Find where the given text appears and provide that cell's center as [x, y] coordinate. 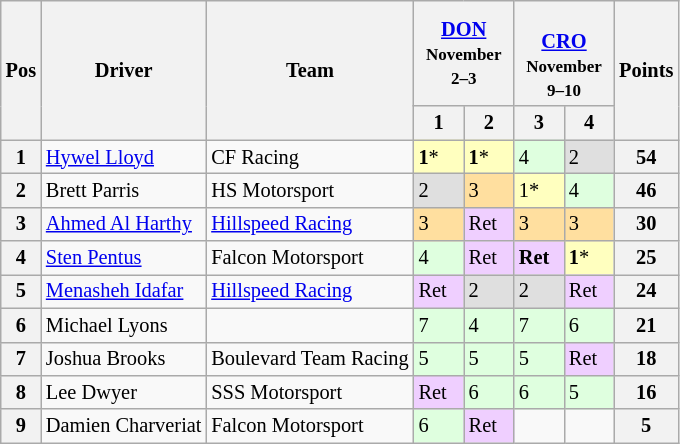
DONNovember 2–3 [464, 53]
Team [310, 70]
Sten Pentus [124, 258]
46 [646, 190]
54 [646, 157]
24 [646, 291]
Joshua Brooks [124, 359]
SSS Motorsport [310, 392]
Menasheh Idafar [124, 291]
Hywel Lloyd [124, 157]
Damien Charveriat [124, 426]
CF Racing [310, 157]
Lee Dwyer [124, 392]
25 [646, 258]
Ahmed Al Harthy [124, 224]
HS Motorsport [310, 190]
Boulevard Team Racing [310, 359]
9 [21, 426]
Michael Lyons [124, 325]
30 [646, 224]
21 [646, 325]
Pos [21, 70]
16 [646, 392]
Brett Parris [124, 190]
CRONovember 9–10 [564, 53]
Points [646, 70]
Driver [124, 70]
18 [646, 359]
8 [21, 392]
